Provide the [X, Y] coordinate of the cell's center where the given text is located.  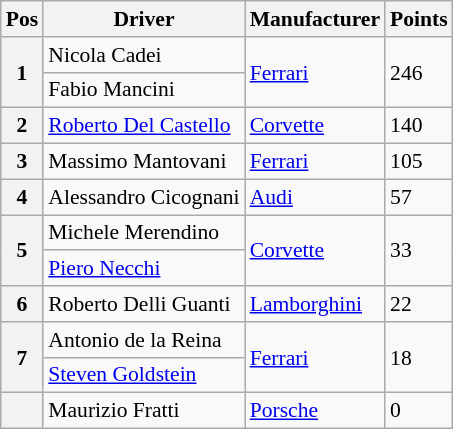
18 [419, 358]
Fabio Mancini [144, 90]
57 [419, 197]
6 [22, 304]
Piero Necchi [144, 269]
5 [22, 250]
33 [419, 250]
Manufacturer [315, 19]
105 [419, 162]
140 [419, 126]
Pos [22, 19]
246 [419, 72]
0 [419, 411]
Audi [315, 197]
Lamborghini [315, 304]
Maurizio Fratti [144, 411]
Points [419, 19]
Roberto Del Castello [144, 126]
3 [22, 162]
22 [419, 304]
1 [22, 72]
Porsche [315, 411]
Alessandro Cicognani [144, 197]
Steven Goldstein [144, 375]
Roberto Delli Guanti [144, 304]
Driver [144, 19]
Michele Merendino [144, 233]
4 [22, 197]
Massimo Mantovani [144, 162]
Antonio de la Reina [144, 340]
7 [22, 358]
Nicola Cadei [144, 55]
2 [22, 126]
